Locate the cell with the specified text and output its (x, y) center coordinate. 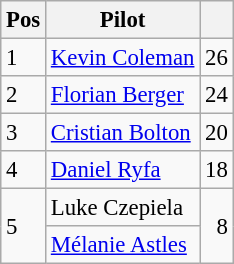
Pos (24, 20)
Daniel Ryfa (123, 170)
Luke Czepiela (123, 208)
1 (24, 58)
Mélanie Astles (123, 245)
4 (24, 170)
8 (216, 226)
2 (24, 95)
26 (216, 58)
Florian Berger (123, 95)
3 (24, 133)
Cristian Bolton (123, 133)
Pilot (123, 20)
20 (216, 133)
Kevin Coleman (123, 58)
24 (216, 95)
18 (216, 170)
5 (24, 226)
